For the text-containing cell, return its midpoint in [X, Y] coordinate format. 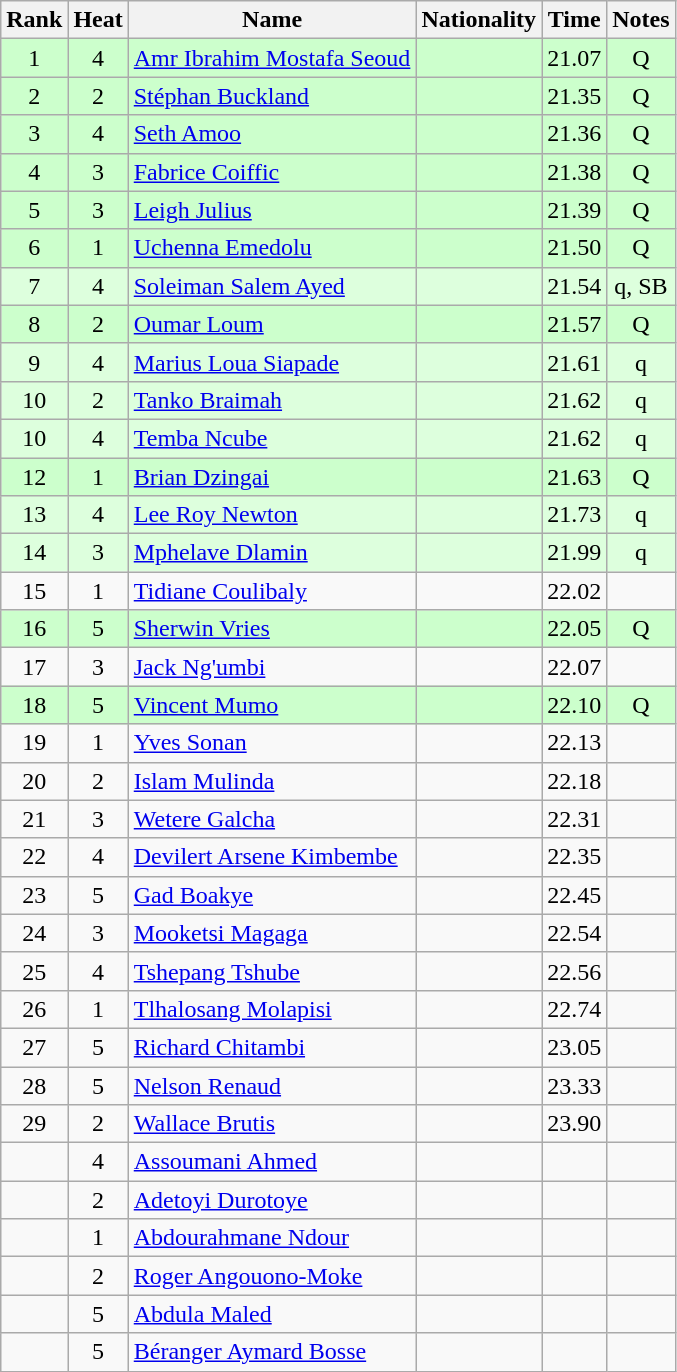
Vincent Mumo [272, 705]
8 [34, 324]
Assoumani Ahmed [272, 1162]
Time [574, 20]
29 [34, 1124]
21.61 [574, 362]
Tshepang Tshube [272, 971]
28 [34, 1085]
Uchenna Emedolu [272, 248]
Roger Angouono-Moke [272, 1276]
22.18 [574, 781]
Nationality [479, 20]
Wallace Brutis [272, 1124]
Mphelave Dlamin [272, 553]
Yves Sonan [272, 743]
21.73 [574, 515]
21.57 [574, 324]
Abdula Maled [272, 1314]
21.63 [574, 477]
12 [34, 477]
Jack Ng'umbi [272, 667]
17 [34, 667]
22.56 [574, 971]
Stéphan Buckland [272, 96]
22.05 [574, 629]
22.31 [574, 819]
23.90 [574, 1124]
23.33 [574, 1085]
16 [34, 629]
Sherwin Vries [272, 629]
21.36 [574, 134]
15 [34, 591]
22.02 [574, 591]
Soleiman Salem Ayed [272, 286]
Tlhalosang Molapisi [272, 1009]
Brian Dzingai [272, 477]
Notes [641, 20]
13 [34, 515]
Nelson Renaud [272, 1085]
23 [34, 895]
22.35 [574, 857]
21.99 [574, 553]
Rank [34, 20]
Amr Ibrahim Mostafa Seoud [272, 58]
22.74 [574, 1009]
Adetoyi Durotoye [272, 1200]
Devilert Arsene Kimbembe [272, 857]
21.50 [574, 248]
22.45 [574, 895]
Fabrice Coiffic [272, 172]
Islam Mulinda [272, 781]
21.54 [574, 286]
9 [34, 362]
Leigh Julius [272, 210]
Abdourahmane Ndour [272, 1238]
14 [34, 553]
27 [34, 1047]
21.35 [574, 96]
Béranger Aymard Bosse [272, 1352]
18 [34, 705]
Seth Amoo [272, 134]
q, SB [641, 286]
22.07 [574, 667]
26 [34, 1009]
21 [34, 819]
Oumar Loum [272, 324]
25 [34, 971]
Tidiane Coulibaly [272, 591]
21.38 [574, 172]
Marius Loua Siapade [272, 362]
Gad Boakye [272, 895]
Name [272, 20]
Mooketsi Magaga [272, 933]
Richard Chitambi [272, 1047]
6 [34, 248]
20 [34, 781]
21.07 [574, 58]
23.05 [574, 1047]
22.10 [574, 705]
Temba Ncube [272, 438]
22.54 [574, 933]
24 [34, 933]
Lee Roy Newton [272, 515]
Wetere Galcha [272, 819]
22.13 [574, 743]
19 [34, 743]
7 [34, 286]
22 [34, 857]
Tanko Braimah [272, 400]
Heat [98, 20]
21.39 [574, 210]
